Capture the cell that displays the provided text and extract its [x, y] central coordinate. 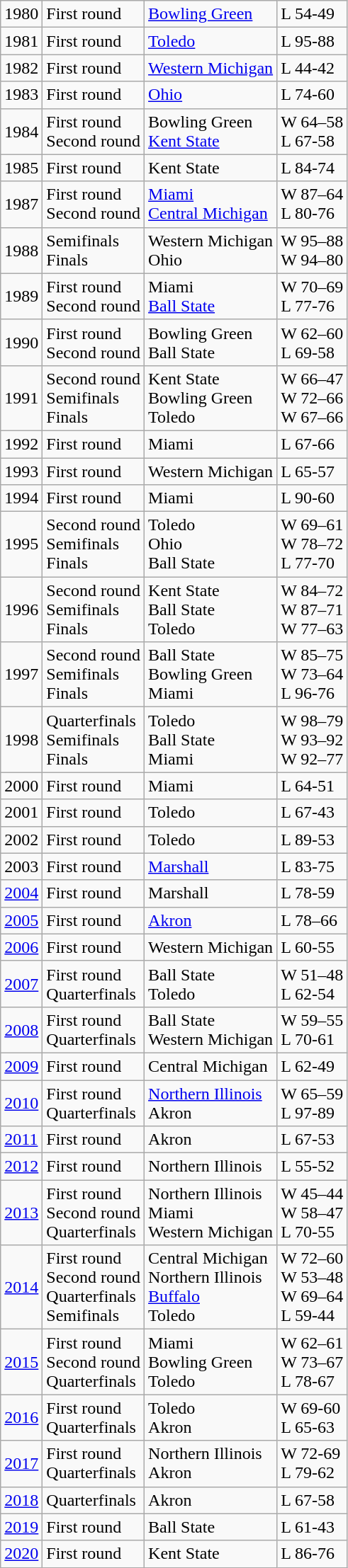
W 64–58L 67-58 [312, 132]
W 95–88W 94–80 [312, 251]
1998 [21, 740]
2000 [21, 786]
1981 [21, 41]
2015 [21, 1362]
W 69–61W 78–72L 77-70 [312, 544]
Ball StateWestern Michigan [211, 1029]
Central MichiganNorthern IllinoisBuffaloToledo [211, 1287]
W 84–72W 87–71W 77–63 [312, 610]
2002 [21, 840]
Bowling Green [211, 14]
1987 [21, 204]
L 67-53 [312, 1140]
2001 [21, 813]
W 59–55L 70-61 [312, 1029]
W 98–79W 93–92W 92–77 [312, 740]
2008 [21, 1029]
1996 [21, 610]
1994 [21, 498]
W 45–44W 58–47L 70-55 [312, 1213]
Ball State [211, 1527]
1992 [21, 444]
2012 [21, 1167]
1985 [21, 168]
W 51–48L 62-54 [312, 984]
MiamiBall State [211, 296]
1982 [21, 68]
1995 [21, 544]
L 67-43 [312, 813]
W 85–75W 73–64L 96-76 [312, 675]
MiamiBowling GreenToledo [211, 1362]
2003 [21, 866]
L 67-58 [312, 1500]
ToledoBall StateMiami [211, 740]
L 90-60 [312, 498]
W 66–47W 72–66W 67–66 [312, 398]
W 72–60W 53–48W 69–64L 59-44 [312, 1287]
L 54-49 [312, 14]
L 55-52 [312, 1167]
Western MichiganOhio [211, 251]
Ball StateBowling GreenMiami [211, 675]
Ball StateToledo [211, 984]
W 87–64L 80-76 [312, 204]
L 74-60 [312, 95]
2017 [21, 1464]
L 83-75 [312, 866]
2014 [21, 1287]
1991 [21, 398]
Central Michigan [211, 1066]
ToledoAkron [211, 1417]
W 69-60L 65-63 [312, 1417]
L 64-51 [312, 786]
Bowling GreenBall State [211, 343]
2018 [21, 1500]
ToledoOhioBall State [211, 544]
L 86-76 [312, 1554]
L 67-66 [312, 444]
2010 [21, 1103]
Northern Illinois [211, 1167]
Kent StateBowling GreenToledo [211, 398]
1997 [21, 675]
2004 [21, 893]
W 72-69L 79-62 [312, 1464]
2009 [21, 1066]
W 70–69L 77-76 [312, 296]
L 65-57 [312, 471]
2006 [21, 947]
Bowling GreenKent State [211, 132]
Ohio [211, 95]
L 95-88 [312, 41]
Quarterfinals [94, 1500]
1983 [21, 95]
1990 [21, 343]
L 60-55 [312, 947]
2016 [21, 1417]
W 62–61W 73–67L 78-67 [312, 1362]
2020 [21, 1554]
L 78–66 [312, 920]
1984 [21, 132]
L 78-59 [312, 893]
2011 [21, 1140]
2013 [21, 1213]
1988 [21, 251]
SemifinalsFinals [94, 251]
1980 [21, 14]
1989 [21, 296]
1993 [21, 471]
L 62-49 [312, 1066]
L 89-53 [312, 840]
W 62–60L 69-58 [312, 343]
First roundSecond roundQuarterfinalsSemifinals [94, 1287]
2005 [21, 920]
Northern IllinoisMiamiWestern Michigan [211, 1213]
MiamiCentral Michigan [211, 204]
Kent StateBall StateToledo [211, 610]
W 65–59L 97-89 [312, 1103]
L 84-74 [312, 168]
2019 [21, 1527]
L 61-43 [312, 1527]
QuarterfinalsSemifinalsFinals [94, 740]
2007 [21, 984]
L 44-42 [312, 68]
